Provide the (x, y) coordinate of the cell's center where the given text is located.  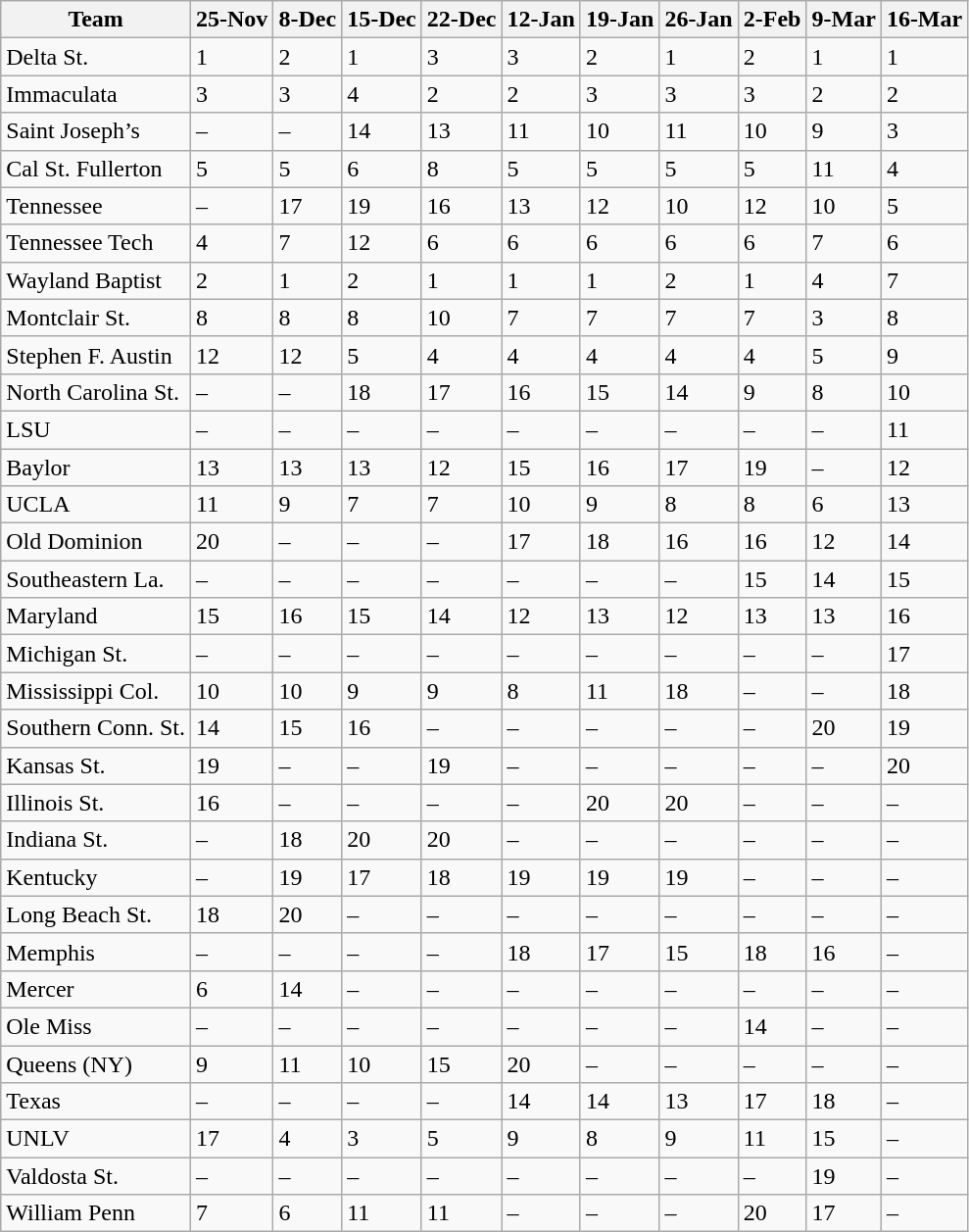
Indiana St. (96, 840)
Tennessee Tech (96, 243)
UNLV (96, 1139)
Texas (96, 1102)
12-Jan (541, 20)
Illinois St. (96, 803)
9-Mar (844, 20)
16-Mar (924, 20)
Old Dominion (96, 542)
Memphis (96, 952)
Wayland Baptist (96, 280)
Cal St. Fullerton (96, 169)
Long Beach St. (96, 914)
Michigan St. (96, 654)
Montclair St. (96, 318)
Immaculata (96, 94)
Mercer (96, 989)
Kentucky (96, 877)
Stephen F. Austin (96, 355)
26-Jan (699, 20)
Baylor (96, 468)
2-Feb (772, 20)
15-Dec (382, 20)
Team (96, 20)
North Carolina St. (96, 392)
8-Dec (308, 20)
William Penn (96, 1213)
Southern Conn. St. (96, 728)
19-Jan (619, 20)
Southeastern La. (96, 579)
Saint Joseph’s (96, 131)
Ole Miss (96, 1026)
22-Dec (461, 20)
UCLA (96, 505)
Tennessee (96, 206)
Delta St. (96, 57)
Maryland (96, 616)
LSU (96, 429)
Kansas St. (96, 765)
Valdosta St. (96, 1176)
25-Nov (232, 20)
Queens (NY) (96, 1063)
Mississippi Col. (96, 691)
